Identify which cell holds the provided text, then report its (x, y) central coordinate. 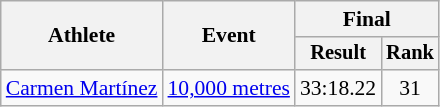
Event (229, 36)
33:18.22 (338, 88)
Final (367, 19)
10,000 metres (229, 88)
Athlete (82, 36)
Rank (410, 54)
Result (338, 54)
31 (410, 88)
Carmen Martínez (82, 88)
